Extract the [x, y] coordinate from the center of the cell holding the provided text.  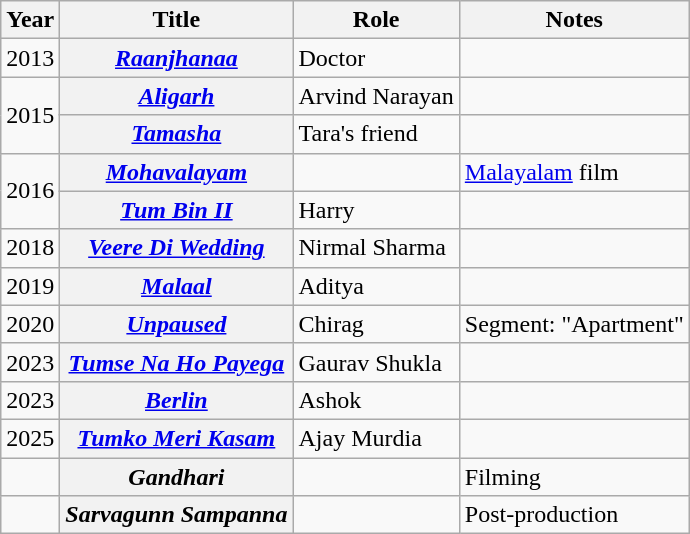
Malaal [176, 286]
Tumko Meri Kasam [176, 438]
Segment: "Apartment" [574, 324]
Malayalam film [574, 172]
Arvind Narayan [376, 96]
2020 [30, 324]
Tamasha [176, 134]
Tara's friend [376, 134]
Nirmal Sharma [376, 248]
Raanjhanaa [176, 58]
Gaurav Shukla [376, 362]
Gandhari [176, 477]
2016 [30, 191]
Unpaused [176, 324]
Year [30, 20]
Doctor [376, 58]
Sarvagunn Sampanna [176, 515]
2025 [30, 438]
Notes [574, 20]
Title [176, 20]
Post-production [574, 515]
2015 [30, 115]
Berlin [176, 400]
Aditya [376, 286]
Ashok [376, 400]
2018 [30, 248]
Ajay Murdia [376, 438]
Tumse Na Ho Payega [176, 362]
2013 [30, 58]
Role [376, 20]
Tum Bin II [176, 210]
Chirag [376, 324]
Aligarh [176, 96]
Harry [376, 210]
2019 [30, 286]
Veere Di Wedding [176, 248]
Mohavalayam [176, 172]
Filming [574, 477]
